From the cell containing the given text, extract its center point as (X, Y) coordinate. 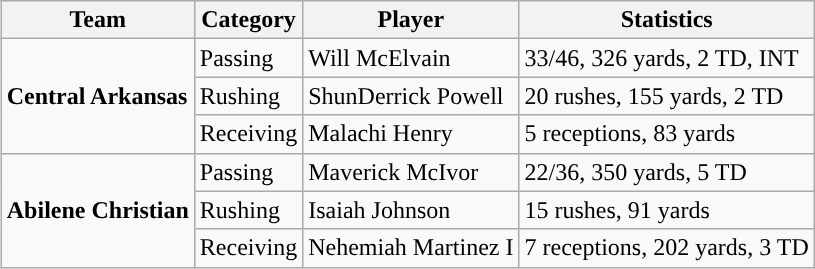
Malachi Henry (411, 134)
Team (98, 20)
Isaiah Johnson (411, 210)
Abilene Christian (98, 210)
ShunDerrick Powell (411, 96)
Statistics (666, 20)
7 receptions, 202 yards, 3 TD (666, 248)
Central Arkansas (98, 96)
33/46, 326 yards, 2 TD, INT (666, 58)
15 rushes, 91 yards (666, 210)
Player (411, 20)
Nehemiah Martinez I (411, 248)
5 receptions, 83 yards (666, 134)
20 rushes, 155 yards, 2 TD (666, 96)
Category (248, 20)
Will McElvain (411, 58)
Maverick McIvor (411, 172)
22/36, 350 yards, 5 TD (666, 172)
